Locate the cell with the specified text and output its (x, y) center coordinate. 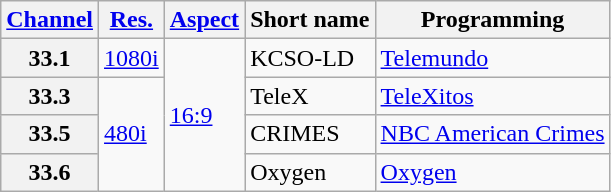
NBC American Crimes (492, 134)
33.3 (50, 96)
1080i (132, 58)
Programming (492, 20)
Telemundo (492, 58)
TeleX (310, 96)
CRIMES (310, 134)
33.6 (50, 172)
TeleXitos (492, 96)
Short name (310, 20)
33.5 (50, 134)
Res. (132, 20)
KCSO-LD (310, 58)
Aspect (204, 20)
16:9 (204, 115)
480i (132, 134)
Channel (50, 20)
33.1 (50, 58)
